Extract the [X, Y] coordinate from the center of the cell holding the provided text.  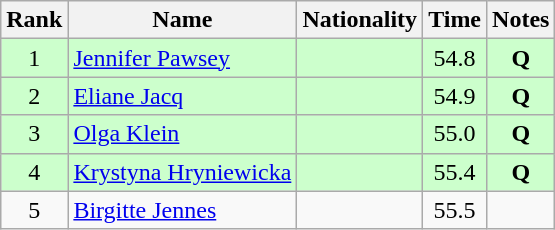
Notes [521, 20]
5 [34, 210]
55.0 [455, 134]
Jennifer Pawsey [182, 58]
Time [455, 20]
Name [182, 20]
1 [34, 58]
Rank [34, 20]
55.5 [455, 210]
54.8 [455, 58]
Birgitte Jennes [182, 210]
Nationality [360, 20]
Eliane Jacq [182, 96]
Krystyna Hryniewicka [182, 172]
54.9 [455, 96]
Olga Klein [182, 134]
3 [34, 134]
55.4 [455, 172]
4 [34, 172]
2 [34, 96]
